For the text-containing cell, return its midpoint in (X, Y) coordinate format. 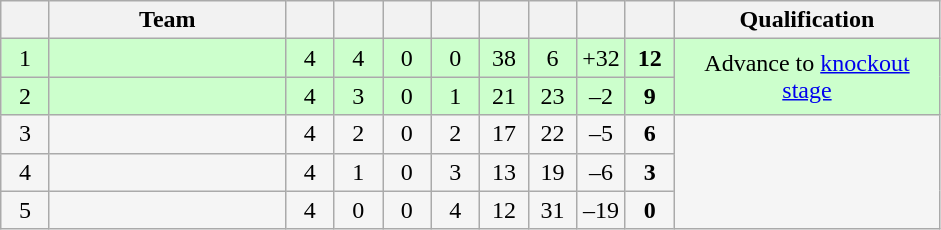
19 (552, 172)
22 (552, 134)
9 (650, 96)
Team (167, 20)
–6 (602, 172)
Advance to knockout stage (807, 77)
13 (504, 172)
–19 (602, 210)
31 (552, 210)
–5 (602, 134)
38 (504, 58)
21 (504, 96)
23 (552, 96)
Qualification (807, 20)
+32 (602, 58)
–2 (602, 96)
17 (504, 134)
5 (26, 210)
